Output the (X, Y) coordinate of the center of the cell containing the given text.  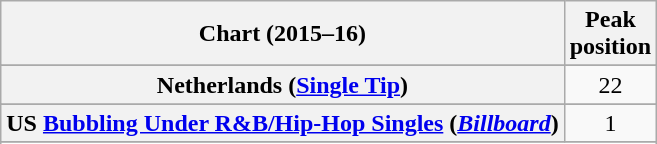
Chart (2015–16) (282, 34)
Netherlands (Single Tip) (282, 85)
1 (610, 123)
US Bubbling Under R&B/Hip-Hop Singles (Billboard) (282, 123)
Peakposition (610, 34)
22 (610, 85)
